From the cell containing the given text, extract its center point as [X, Y] coordinate. 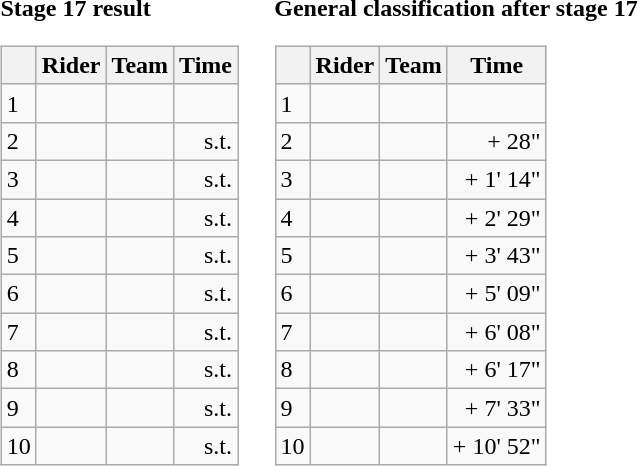
+ 2' 29" [496, 217]
+ 3' 43" [496, 256]
+ 6' 08" [496, 332]
+ 10' 52" [496, 446]
+ 6' 17" [496, 370]
+ 28" [496, 141]
+ 1' 14" [496, 179]
+ 5' 09" [496, 294]
+ 7' 33" [496, 408]
